Search for the cell housing the specified text and yield its (x, y) center coordinate. 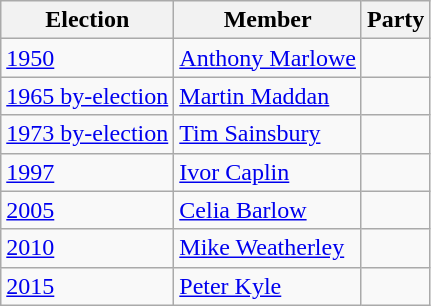
Celia Barlow (268, 210)
Member (268, 20)
Peter Kyle (268, 286)
1965 by-election (88, 96)
1973 by-election (88, 134)
Election (88, 20)
1950 (88, 58)
Martin Maddan (268, 96)
Party (395, 20)
Ivor Caplin (268, 172)
2015 (88, 286)
2010 (88, 248)
1997 (88, 172)
Tim Sainsbury (268, 134)
Anthony Marlowe (268, 58)
Mike Weatherley (268, 248)
2005 (88, 210)
